Detect which cell encompasses the target text, then output its [X, Y] center coordinate. 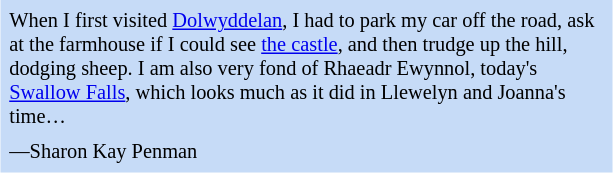
—Sharon Kay Penman [306, 152]
